Search for the cell housing the specified text and yield its (X, Y) center coordinate. 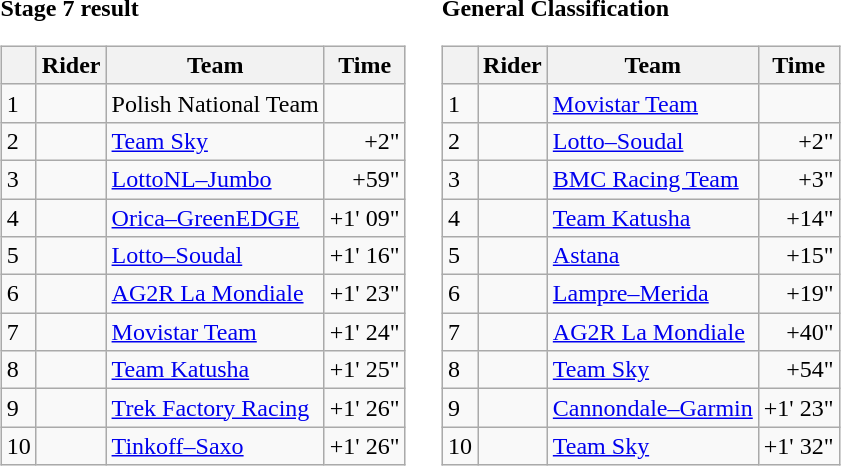
Astana (652, 256)
+40" (798, 332)
LottoNL–Jumbo (215, 179)
Lampre–Merida (652, 294)
+3" (798, 179)
+1' 09" (364, 217)
+1' 24" (364, 332)
BMC Racing Team (652, 179)
+14" (798, 217)
+19" (798, 294)
+1' 25" (364, 370)
+1' 16" (364, 256)
Tinkoff–Saxo (215, 446)
Trek Factory Racing (215, 408)
Polish National Team (215, 103)
Cannondale–Garmin (652, 408)
+1' 32" (798, 446)
+54" (798, 370)
+59" (364, 179)
+15" (798, 256)
Orica–GreenEDGE (215, 217)
